Pinpoint the cell where the given text exists, returning its [x, y] midpoint coordinate. 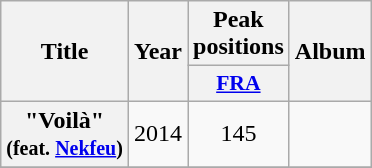
Year [158, 52]
Peak positions [239, 34]
FRA [239, 84]
"Voilà"(feat. Nekfeu) [65, 134]
Title [65, 52]
2014 [158, 134]
Album [330, 52]
145 [239, 134]
